Provide the [x, y] coordinate of the cell's center where the given text is located.  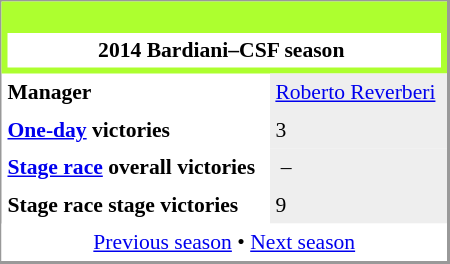
– [358, 167]
Previous season • Next season [225, 243]
Stage race stage victories [136, 205]
9 [358, 205]
One-day victories [136, 130]
Roberto Reverberi [358, 93]
3 [358, 130]
Manager [136, 93]
Stage race overall victories [136, 167]
